From the cell containing the given text, extract its center point as [x, y] coordinate. 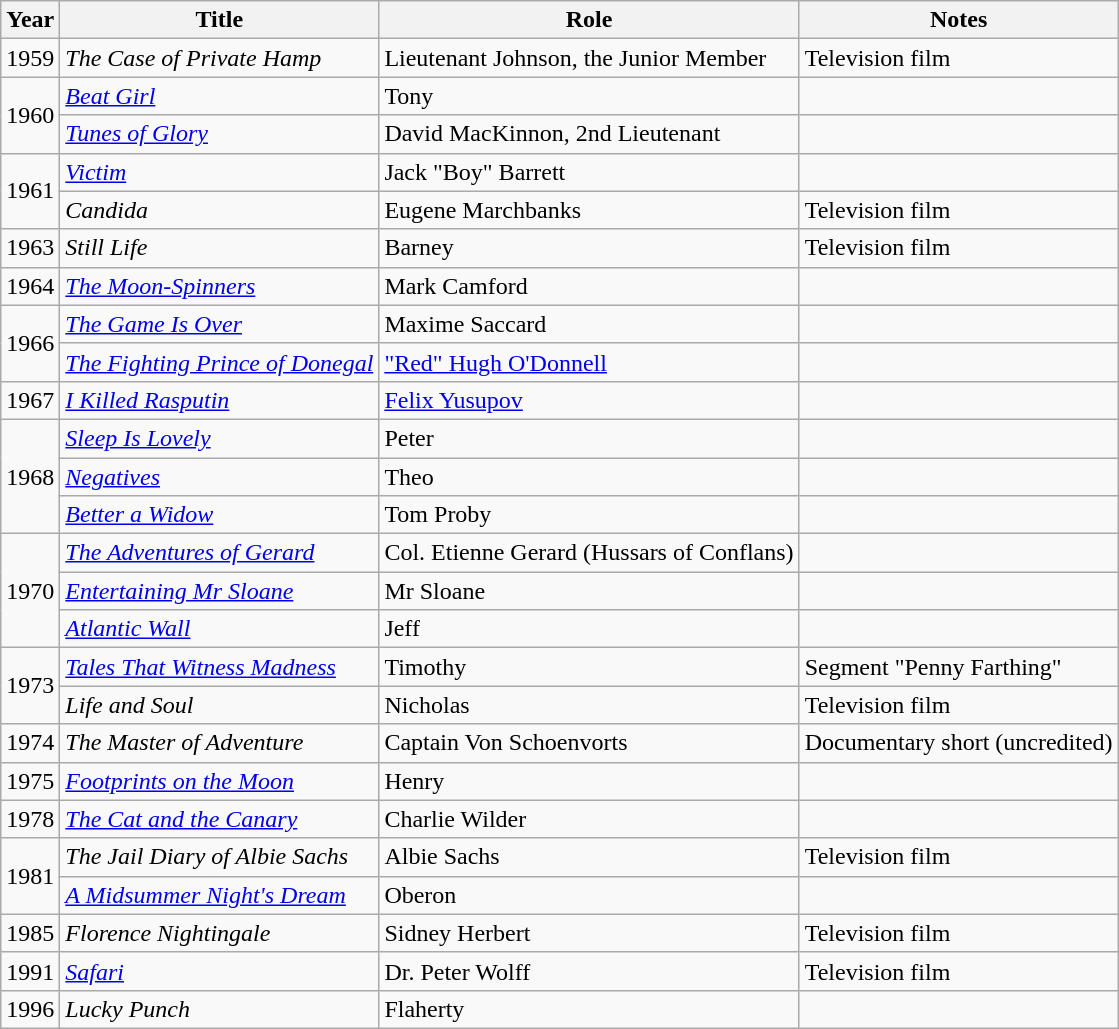
Barney [589, 248]
I Killed Rasputin [220, 400]
Dr. Peter Wolff [589, 971]
1975 [30, 781]
1970 [30, 591]
Jack "Boy" Barrett [589, 172]
1985 [30, 933]
Tales That Witness Madness [220, 667]
Role [589, 20]
"Red" Hugh O'Donnell [589, 362]
1967 [30, 400]
1968 [30, 476]
A Midsummer Night's Dream [220, 895]
Florence Nightingale [220, 933]
Mark Camford [589, 286]
Still Life [220, 248]
1996 [30, 1009]
Lieutenant Johnson, the Junior Member [589, 58]
Theo [589, 477]
Sidney Herbert [589, 933]
The Adventures of Gerard [220, 553]
Tunes of Glory [220, 134]
The Moon-Spinners [220, 286]
The Cat and the Canary [220, 819]
Documentary short (uncredited) [958, 743]
1959 [30, 58]
Flaherty [589, 1009]
1963 [30, 248]
Safari [220, 971]
Nicholas [589, 705]
Captain Von Schoenvorts [589, 743]
1966 [30, 343]
Eugene Marchbanks [589, 210]
1981 [30, 876]
Candida [220, 210]
Better a Widow [220, 515]
Oberon [589, 895]
David MacKinnon, 2nd Lieutenant [589, 134]
1978 [30, 819]
Mr Sloane [589, 591]
Title [220, 20]
Life and Soul [220, 705]
1974 [30, 743]
1960 [30, 115]
Jeff [589, 629]
Negatives [220, 477]
1973 [30, 686]
Col. Etienne Gerard (Hussars of Conflans) [589, 553]
1964 [30, 286]
Year [30, 20]
Footprints on the Moon [220, 781]
Maxime Saccard [589, 324]
The Case of Private Hamp [220, 58]
Tony [589, 96]
1961 [30, 191]
Henry [589, 781]
Entertaining Mr Sloane [220, 591]
Notes [958, 20]
Felix Yusupov [589, 400]
Tom Proby [589, 515]
The Master of Adventure [220, 743]
Beat Girl [220, 96]
Charlie Wilder [589, 819]
1991 [30, 971]
Atlantic Wall [220, 629]
The Game Is Over [220, 324]
The Fighting Prince of Donegal [220, 362]
Segment "Penny Farthing" [958, 667]
Timothy [589, 667]
Sleep Is Lovely [220, 438]
Peter [589, 438]
Victim [220, 172]
The Jail Diary of Albie Sachs [220, 857]
Albie Sachs [589, 857]
Lucky Punch [220, 1009]
